Capture the cell that displays the provided text and extract its (x, y) central coordinate. 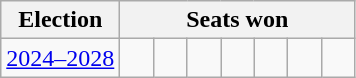
2024–2028 (60, 58)
Election (60, 20)
Seats won (238, 20)
